Detect which cell encompasses the target text, then output its (X, Y) center coordinate. 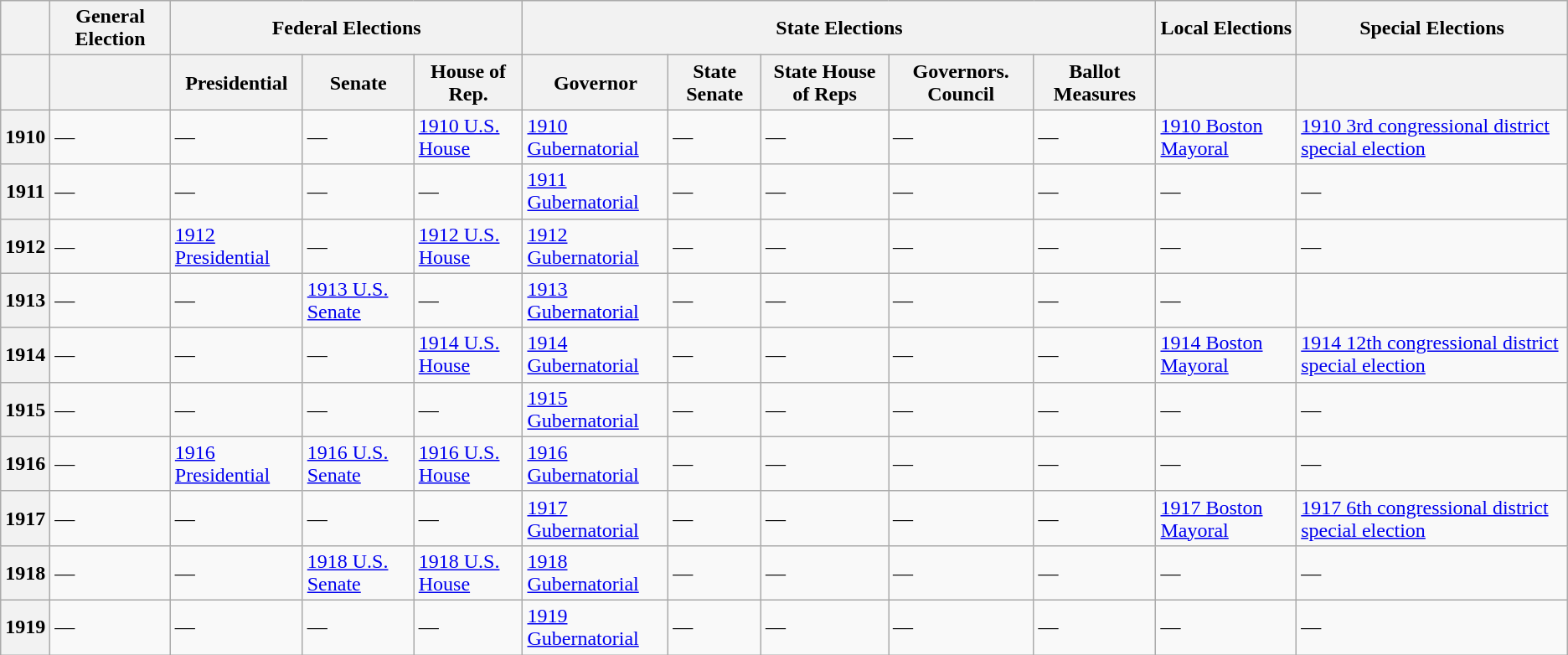
1918 U.S. Senate (358, 573)
1918 (25, 573)
1916 Gubernatorial (596, 464)
1914 (25, 355)
Governor (596, 82)
1917 6th congressional district special election (1432, 518)
Governors. Council (960, 82)
1917 Boston Mayoral (1226, 518)
1916 U.S. House (468, 464)
1916 (25, 464)
Special Elections (1432, 28)
Senate (358, 82)
1914 Gubernatorial (596, 355)
1917 Gubernatorial (596, 518)
Federal Elections (347, 28)
1910 U.S. House (468, 137)
1913 (25, 300)
1919 Gubernatorial (596, 627)
1910 3rd congressional district special election (1432, 137)
1912 U.S. House (468, 246)
State Senate (715, 82)
1910 (25, 137)
1914 U.S. House (468, 355)
1912 (25, 246)
1916 Presidential (236, 464)
Local Elections (1226, 28)
House of Rep. (468, 82)
State Elections (839, 28)
1914 Boston Mayoral (1226, 355)
1913 Gubernatorial (596, 300)
Ballot Measures (1095, 82)
1914 12th congressional district special election (1432, 355)
1918 Gubernatorial (596, 573)
1912 Presidential (236, 246)
1912 Gubernatorial (596, 246)
1910 Gubernatorial (596, 137)
1910 Boston Mayoral (1226, 137)
1916 U.S. Senate (358, 464)
General Election (111, 28)
1913 U.S. Senate (358, 300)
State House of Reps (825, 82)
1915 Gubernatorial (596, 409)
1911 Gubernatorial (596, 191)
1911 (25, 191)
1915 (25, 409)
1917 (25, 518)
1918 U.S. House (468, 573)
Presidential (236, 82)
1919 (25, 627)
